Output the [X, Y] coordinate of the center of the cell containing the given text.  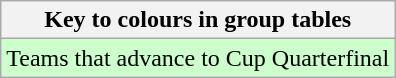
Teams that advance to Cup Quarterfinal [198, 58]
Key to colours in group tables [198, 20]
